Return the (x, y) coordinate for the center point of the cell that contains the specified text.  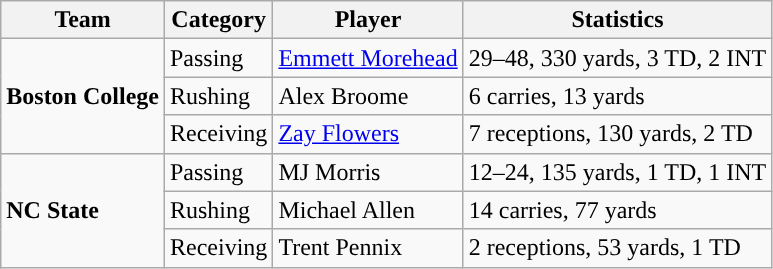
29–48, 330 yards, 3 TD, 2 INT (618, 58)
MJ Morris (368, 172)
12–24, 135 yards, 1 TD, 1 INT (618, 172)
Michael Allen (368, 210)
6 carries, 13 yards (618, 96)
NC State (83, 210)
Trent Pennix (368, 248)
Emmett Morehead (368, 58)
7 receptions, 130 yards, 2 TD (618, 134)
14 carries, 77 yards (618, 210)
Alex Broome (368, 96)
Player (368, 20)
Boston College (83, 96)
Zay Flowers (368, 134)
Category (218, 20)
2 receptions, 53 yards, 1 TD (618, 248)
Statistics (618, 20)
Team (83, 20)
